Detect which cell encompasses the target text, then output its (X, Y) center coordinate. 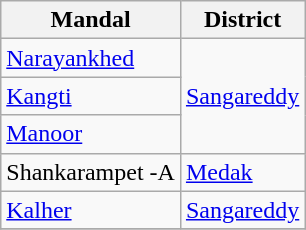
Kangti (91, 96)
Kalher (91, 210)
District (242, 20)
Narayankhed (91, 58)
Manoor (91, 134)
Shankarampet -A (91, 172)
Medak (242, 172)
Mandal (91, 20)
